Return the (X, Y) coordinate for the center point of the cell that contains the specified text.  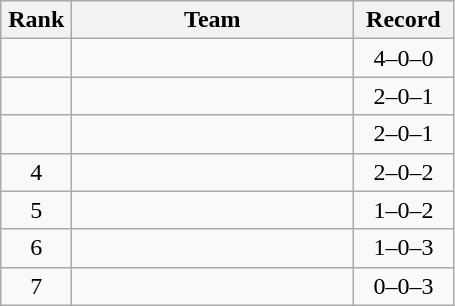
1–0–3 (404, 248)
Team (212, 20)
7 (36, 286)
4 (36, 172)
6 (36, 248)
Record (404, 20)
5 (36, 210)
2–0–2 (404, 172)
Rank (36, 20)
1–0–2 (404, 210)
4–0–0 (404, 58)
0–0–3 (404, 286)
